Provide the [x, y] coordinate of the cell's center where the given text is located.  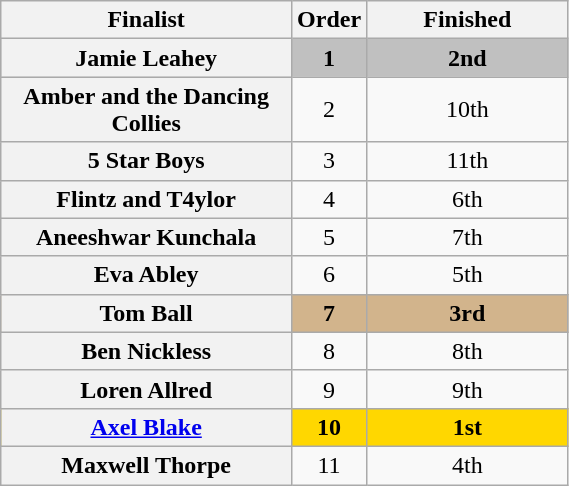
1st [468, 427]
Maxwell Thorpe [146, 465]
2nd [468, 58]
9 [330, 389]
2 [330, 110]
5th [468, 275]
1 [330, 58]
Jamie Leahey [146, 58]
7 [330, 313]
Finished [468, 20]
6 [330, 275]
Finalist [146, 20]
5 [330, 237]
Axel Blake [146, 427]
Order [330, 20]
10 [330, 427]
Amber and the Dancing Collies [146, 110]
Ben Nickless [146, 351]
6th [468, 199]
Aneeshwar Kunchala [146, 237]
8 [330, 351]
8th [468, 351]
7th [468, 237]
Flintz and T4ylor [146, 199]
4 [330, 199]
11th [468, 161]
Tom Ball [146, 313]
10th [468, 110]
3 [330, 161]
3rd [468, 313]
5 Star Boys [146, 161]
Loren Allred [146, 389]
4th [468, 465]
Eva Abley [146, 275]
11 [330, 465]
9th [468, 389]
